Return [X, Y] of the center of cell containing provided text 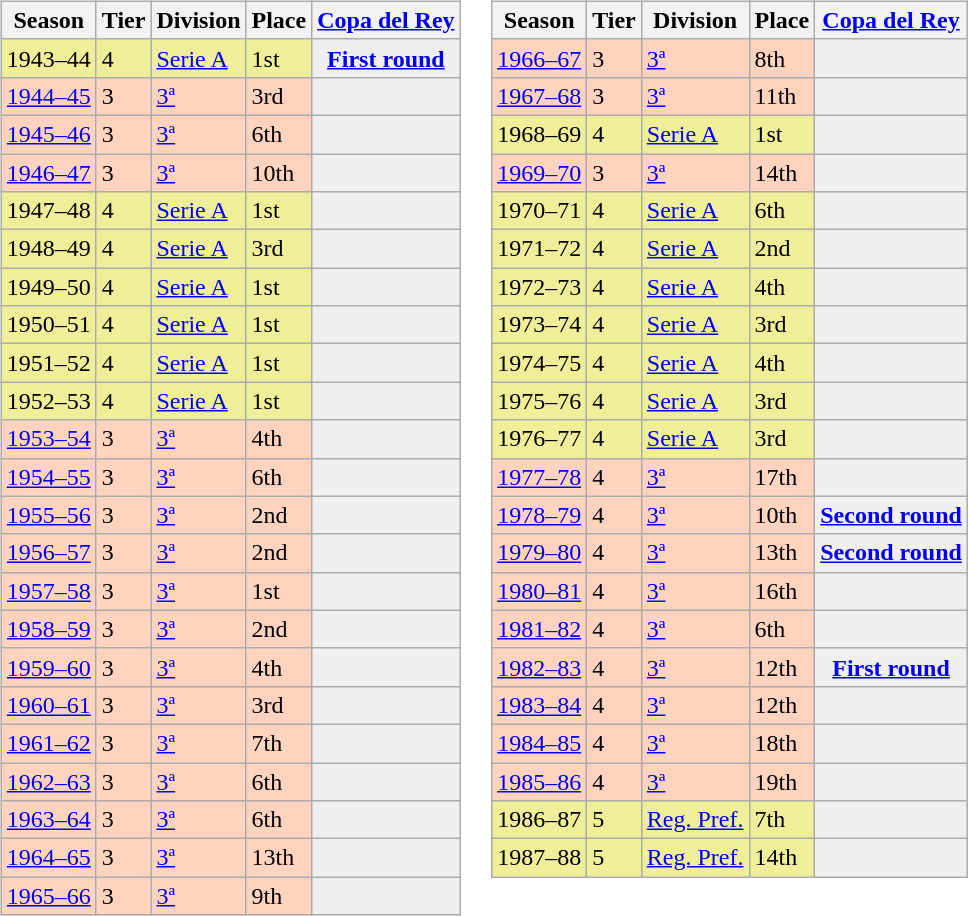
8th [782, 58]
16th [782, 591]
1967–68 [540, 96]
1945–46 [48, 134]
1987–88 [540, 858]
1958–59 [48, 629]
1951–52 [48, 363]
1948–49 [48, 249]
1981–82 [540, 629]
1955–56 [48, 515]
1950–51 [48, 325]
1968–69 [540, 134]
1969–70 [540, 173]
18th [782, 743]
1982–83 [540, 667]
1980–81 [540, 591]
1952–53 [48, 401]
1983–84 [540, 705]
1977–78 [540, 477]
1975–76 [540, 401]
1943–44 [48, 58]
1960–61 [48, 705]
1965–66 [48, 896]
1953–54 [48, 439]
1966–67 [540, 58]
1947–48 [48, 211]
1986–87 [540, 820]
1954–55 [48, 477]
17th [782, 477]
1976–77 [540, 439]
1984–85 [540, 743]
1957–58 [48, 591]
19th [782, 781]
1963–64 [48, 820]
1973–74 [540, 325]
1959–60 [48, 667]
1946–47 [48, 173]
1985–86 [540, 781]
1964–65 [48, 858]
1970–71 [540, 211]
1961–62 [48, 743]
1974–75 [540, 363]
1972–73 [540, 287]
1962–63 [48, 781]
9th [279, 896]
1979–80 [540, 553]
11th [782, 96]
1949–50 [48, 287]
1971–72 [540, 249]
1944–45 [48, 96]
1956–57 [48, 553]
1978–79 [540, 515]
